Scan for the cell matching the given text and deliver its (x, y) coordinate at center. 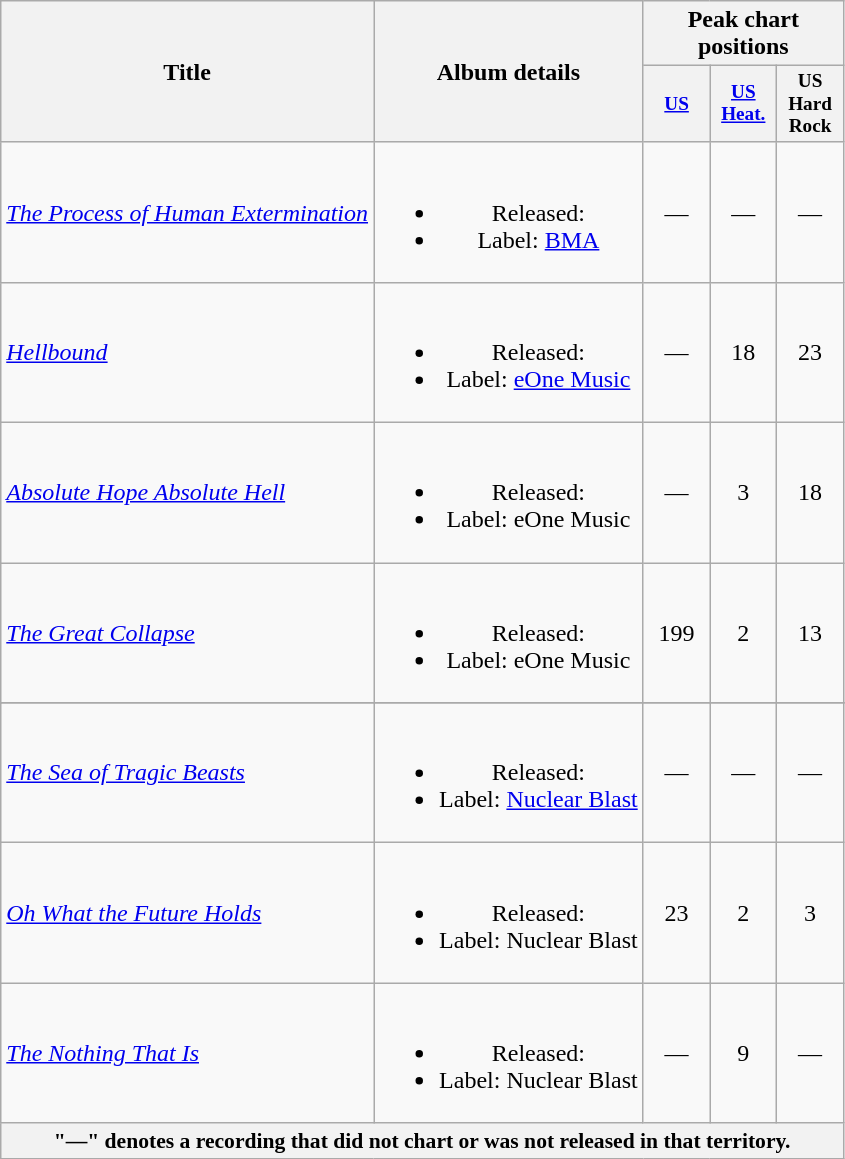
The Sea of Tragic Beasts (188, 773)
The Process of Human Extermination (188, 212)
The Nothing That Is (188, 1053)
The Great Collapse (188, 633)
"—" denotes a recording that did not chart or was not released in that territory. (422, 1141)
USHeat. (744, 104)
13 (810, 633)
Oh What the Future Holds (188, 913)
Absolute Hope Absolute Hell (188, 493)
199 (676, 633)
9 (744, 1053)
Peak chart positions (743, 34)
Title (188, 72)
US (676, 104)
Released: Label: BMA (509, 212)
USHardRock (810, 104)
Hellbound (188, 353)
Album details (509, 72)
